From the cell containing the given text, extract its center point as [x, y] coordinate. 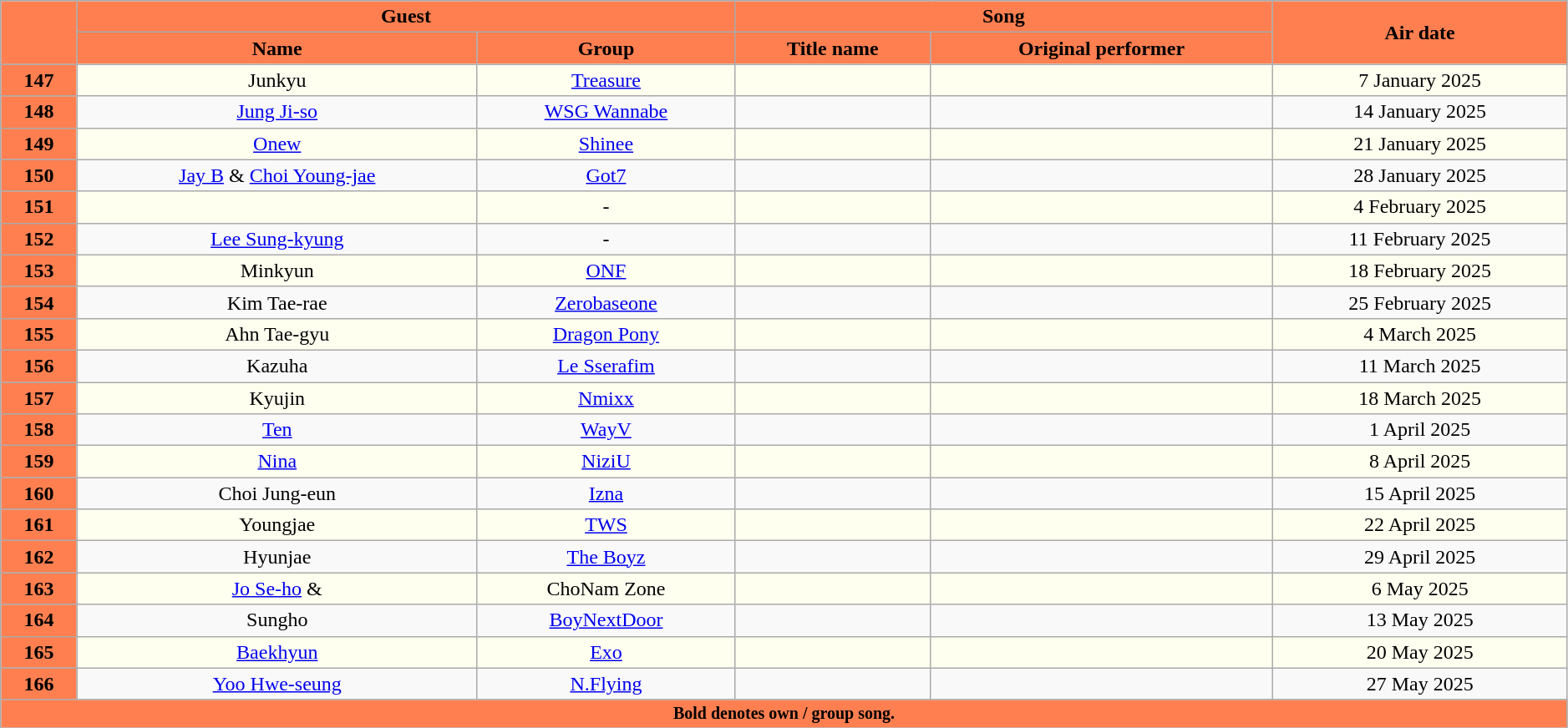
22 April 2025 [1420, 525]
161 [38, 525]
Lee Sung-kyung [277, 239]
160 [38, 493]
7 January 2025 [1420, 80]
152 [38, 239]
Kyujin [277, 398]
ChoNam Zone [606, 589]
Ten [277, 430]
8 April 2025 [1420, 462]
149 [38, 144]
159 [38, 462]
153 [38, 270]
164 [38, 620]
27 May 2025 [1420, 684]
Izna [606, 493]
11 February 2025 [1420, 239]
Sungho [277, 620]
15 April 2025 [1420, 493]
29 April 2025 [1420, 557]
Kazuha [277, 366]
Yoo Hwe-seung [277, 684]
Bold denotes own / group song. [784, 713]
Song [1004, 17]
154 [38, 302]
The Boyz [606, 557]
Onew [277, 144]
Youngjae [277, 525]
163 [38, 589]
Nmixx [606, 398]
151 [38, 207]
NiziU [606, 462]
4 March 2025 [1420, 334]
28 January 2025 [1420, 175]
21 January 2025 [1420, 144]
157 [38, 398]
Jay B & Choi Young-jae [277, 175]
6 May 2025 [1420, 589]
Minkyun [277, 270]
13 May 2025 [1420, 620]
Choi Jung-eun [277, 493]
BoyNextDoor [606, 620]
147 [38, 80]
Got7 [606, 175]
Title name [833, 48]
25 February 2025 [1420, 302]
Nina [277, 462]
Treasure [606, 80]
Name [277, 48]
Original performer [1101, 48]
165 [38, 652]
156 [38, 366]
Ahn Tae-gyu [277, 334]
Guest [406, 17]
Zerobaseone [606, 302]
4 February 2025 [1420, 207]
TWS [606, 525]
1 April 2025 [1420, 430]
Group [606, 48]
Kim Tae-rae [277, 302]
Junkyu [277, 80]
WSG Wannabe [606, 112]
Jung Ji-so [277, 112]
Dragon Pony [606, 334]
155 [38, 334]
Baekhyun [277, 652]
Air date [1420, 33]
158 [38, 430]
148 [38, 112]
N.Flying [606, 684]
Hyunjae [277, 557]
162 [38, 557]
14 January 2025 [1420, 112]
WayV [606, 430]
166 [38, 684]
18 February 2025 [1420, 270]
150 [38, 175]
Jo Se-ho & [277, 589]
20 May 2025 [1420, 652]
ONF [606, 270]
Shinee [606, 144]
11 March 2025 [1420, 366]
Exo [606, 652]
18 March 2025 [1420, 398]
Le Sserafim [606, 366]
